Scan for the cell matching the given text and deliver its [X, Y] coordinate at center. 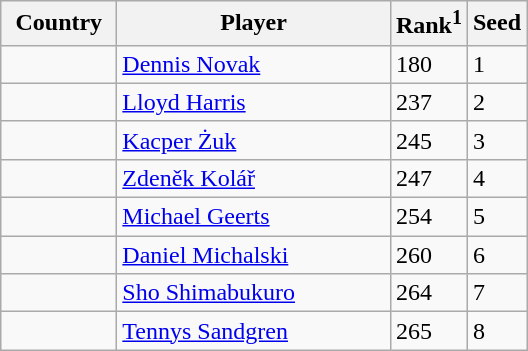
Rank1 [428, 24]
254 [428, 217]
Tennys Sandgren [254, 331]
260 [428, 255]
6 [496, 255]
247 [428, 178]
8 [496, 331]
264 [428, 293]
Daniel Michalski [254, 255]
Michael Geerts [254, 217]
180 [428, 64]
245 [428, 140]
2 [496, 102]
Sho Shimabukuro [254, 293]
237 [428, 102]
Country [59, 24]
Seed [496, 24]
4 [496, 178]
Lloyd Harris [254, 102]
5 [496, 217]
7 [496, 293]
1 [496, 64]
Player [254, 24]
Dennis Novak [254, 64]
Kacper Żuk [254, 140]
265 [428, 331]
3 [496, 140]
Zdeněk Kolář [254, 178]
